Return [X, Y] of the center of cell containing provided text 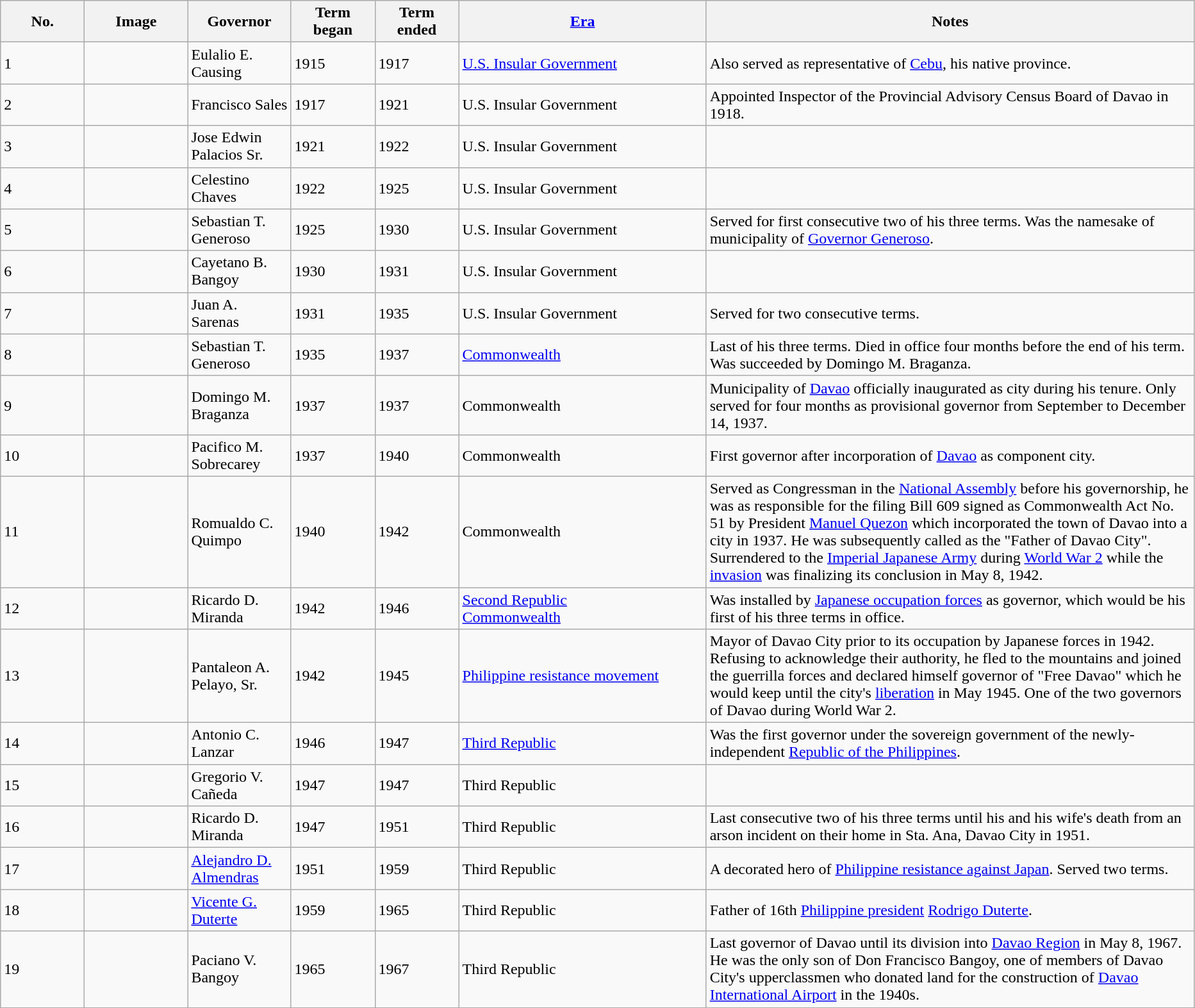
Antonio C. Lanzar [240, 743]
Paciano V. Bangoy [240, 969]
Served for two consecutive terms. [950, 313]
Vicente G. Duterte [240, 910]
18 [42, 910]
9 [42, 405]
11 [42, 532]
Juan A. Sarenas [240, 313]
First governor after incorporation of Davao as component city. [950, 455]
Domingo M. Braganza [240, 405]
Jose Edwin Palacios Sr. [240, 146]
Eulalio E. Causing [240, 63]
1967 [416, 969]
Appointed Inspector of the Provincial Advisory Census Board of Davao in 1918. [950, 105]
Alejandro D. Almendras [240, 869]
5 [42, 229]
14 [42, 743]
Served for first consecutive two of his three terms. Was the namesake of municipality of Governor Generoso. [950, 229]
1 [42, 63]
Also served as representative of Cebu, his native province. [950, 63]
19 [42, 969]
Romualdo C. Quimpo [240, 532]
No. [42, 22]
Era [582, 22]
1915 [333, 63]
Pantaleon A. Pelayo, Sr. [240, 676]
Philippine resistance movement [582, 676]
10 [42, 455]
Cayetano B. Bangoy [240, 272]
A decorated hero of Philippine resistance against Japan. Served two terms. [950, 869]
17 [42, 869]
16 [42, 827]
7 [42, 313]
Was installed by Japanese occupation forces as governor, which would be his first of his three terms in office. [950, 607]
Was the first governor under the sovereign government of the newly-independent Republic of the Philippines. [950, 743]
Second RepublicCommonwealth [582, 607]
6 [42, 272]
Notes [950, 22]
Image [136, 22]
Father of 16th Philippine president Rodrigo Duterte. [950, 910]
3 [42, 146]
15 [42, 786]
2 [42, 105]
Governor [240, 22]
Last of his three terms. Died in office four months before the end of his term. Was succeeded by Domingo M. Braganza. [950, 355]
Term ended [416, 22]
Term began [333, 22]
12 [42, 607]
13 [42, 676]
Francisco Sales [240, 105]
8 [42, 355]
1945 [416, 676]
4 [42, 188]
Last consecutive two of his three terms until his and his wife's death from an arson incident on their home in Sta. Ana, Davao City in 1951. [950, 827]
Celestino Chaves [240, 188]
Gregorio V. Cañeda [240, 786]
Pacifico M. Sobrecarey [240, 455]
